Locate the cell with the specified text and output its [x, y] center coordinate. 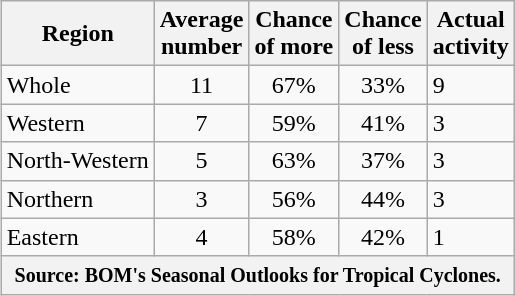
9 [470, 85]
7 [202, 123]
Eastern [78, 237]
Chanceof less [383, 34]
58% [294, 237]
56% [294, 199]
44% [383, 199]
Actualactivity [470, 34]
Northern [78, 199]
4 [202, 237]
1 [470, 237]
59% [294, 123]
37% [383, 161]
Chanceof more [294, 34]
Western [78, 123]
North-Western [78, 161]
11 [202, 85]
5 [202, 161]
41% [383, 123]
Averagenumber [202, 34]
42% [383, 237]
Region [78, 34]
Whole [78, 85]
63% [294, 161]
33% [383, 85]
Source: BOM's Seasonal Outlooks for Tropical Cyclones. [258, 275]
67% [294, 85]
